Identify which cell holds the provided text, then report its [X, Y] central coordinate. 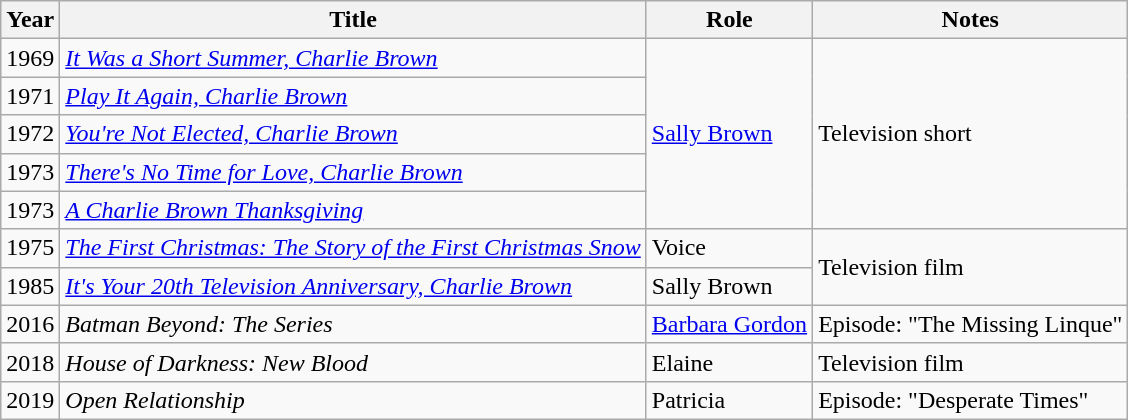
Year [30, 20]
The First Christmas: The Story of the First Christmas Snow [353, 248]
Elaine [729, 362]
2019 [30, 400]
1985 [30, 286]
House of Darkness: New Blood [353, 362]
A Charlie Brown Thanksgiving [353, 210]
It Was a Short Summer, Charlie Brown [353, 58]
Barbara Gordon [729, 324]
1975 [30, 248]
Television short [970, 134]
Episode: "Desperate Times" [970, 400]
Play It Again, Charlie Brown [353, 96]
1969 [30, 58]
1971 [30, 96]
There's No Time for Love, Charlie Brown [353, 172]
Open Relationship [353, 400]
It's Your 20th Television Anniversary, Charlie Brown [353, 286]
Voice [729, 248]
Notes [970, 20]
Episode: "The Missing Linque" [970, 324]
2016 [30, 324]
Title [353, 20]
Role [729, 20]
Batman Beyond: The Series [353, 324]
Patricia [729, 400]
You're Not Elected, Charlie Brown [353, 134]
1972 [30, 134]
2018 [30, 362]
